Locate the cell with the specified text and output its (X, Y) center coordinate. 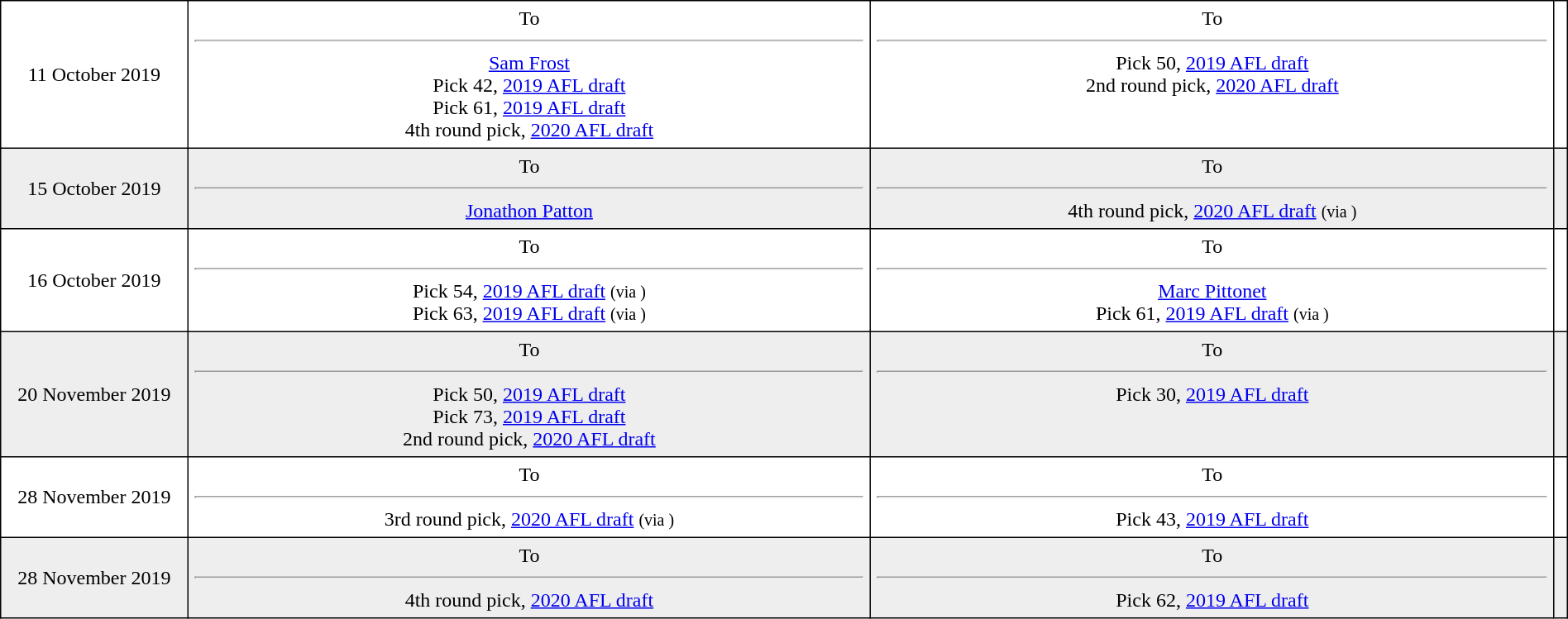
To 4th round pick, 2020 AFL draft (via ) (1212, 188)
15 October 2019 (94, 188)
To 3rd round pick, 2020 AFL draft (via ) (529, 498)
To Pick 62, 2019 AFL draft (1212, 578)
16 October 2019 (94, 280)
To Pick 50, 2019 AFL draft2nd round pick, 2020 AFL draft (1212, 74)
To Jonathon Patton (529, 188)
11 October 2019 (94, 74)
To Pick 54, 2019 AFL draft (via )Pick 63, 2019 AFL draft (via ) (529, 280)
To Sam FrostPick 42, 2019 AFL draftPick 61, 2019 AFL draft4th round pick, 2020 AFL draft (529, 74)
To 4th round pick, 2020 AFL draft (529, 578)
To Marc Pittonet Pick 61, 2019 AFL draft (via ) (1212, 280)
To Pick 30, 2019 AFL draft (1212, 394)
To Pick 50, 2019 AFL draftPick 73, 2019 AFL draft2nd round pick, 2020 AFL draft (529, 394)
To Pick 43, 2019 AFL draft (1212, 498)
20 November 2019 (94, 394)
